Search for the cell housing the specified text and yield its (x, y) center coordinate. 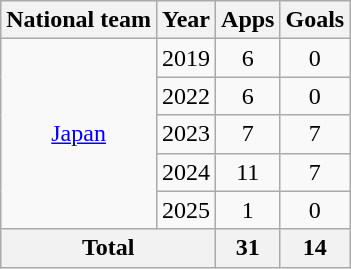
National team (79, 20)
2023 (186, 134)
31 (248, 248)
14 (315, 248)
2019 (186, 58)
1 (248, 210)
2024 (186, 172)
11 (248, 172)
2022 (186, 96)
Total (108, 248)
Goals (315, 20)
2025 (186, 210)
Year (186, 20)
Apps (248, 20)
Japan (79, 134)
